Output the [x, y] coordinate of the center of the cell containing the given text.  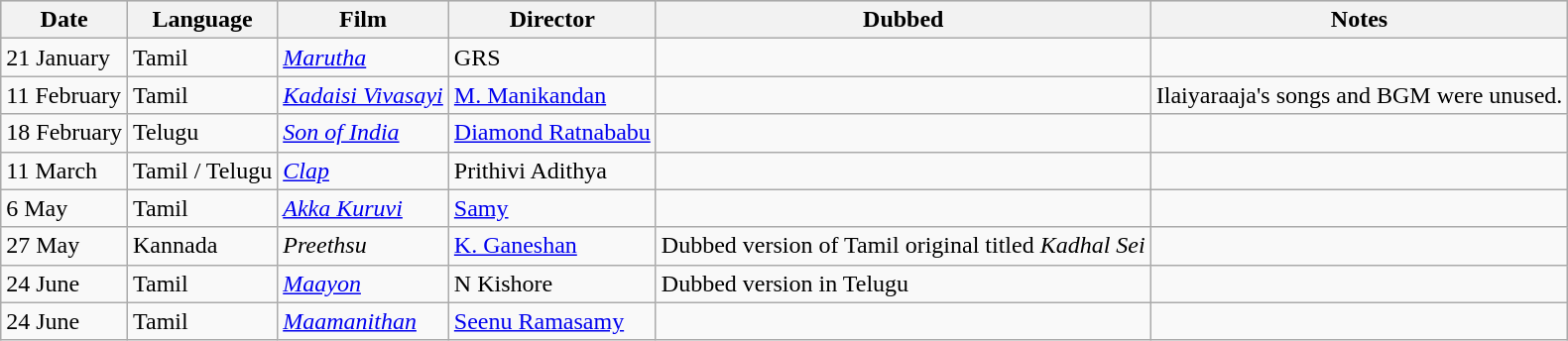
Akka Kuruvi [363, 208]
GRS [551, 57]
Preethsu [363, 246]
M. Manikandan [551, 95]
Director [551, 20]
21 January [64, 57]
Maamanithan [363, 321]
11 February [64, 95]
Notes [1359, 20]
Clap [363, 170]
Dubbed [903, 20]
Samy [551, 208]
Seenu Ramasamy [551, 321]
Maayon [363, 284]
Marutha [363, 57]
27 May [64, 246]
Tamil / Telugu [202, 170]
Telugu [202, 133]
Ilaiyaraaja's songs and BGM were unused. [1359, 95]
Dubbed version of Tamil original titled Kadhal Sei [903, 246]
6 May [64, 208]
Date [64, 20]
18 February [64, 133]
Dubbed version in Telugu [903, 284]
Language [202, 20]
11 March [64, 170]
Kadaisi Vivasayi [363, 95]
N Kishore [551, 284]
Diamond Ratnababu [551, 133]
Prithivi Adithya [551, 170]
Son of India [363, 133]
Kannada [202, 246]
K. Ganeshan [551, 246]
Film [363, 20]
